Return the (X, Y) coordinate for the center point of the cell that contains the specified text.  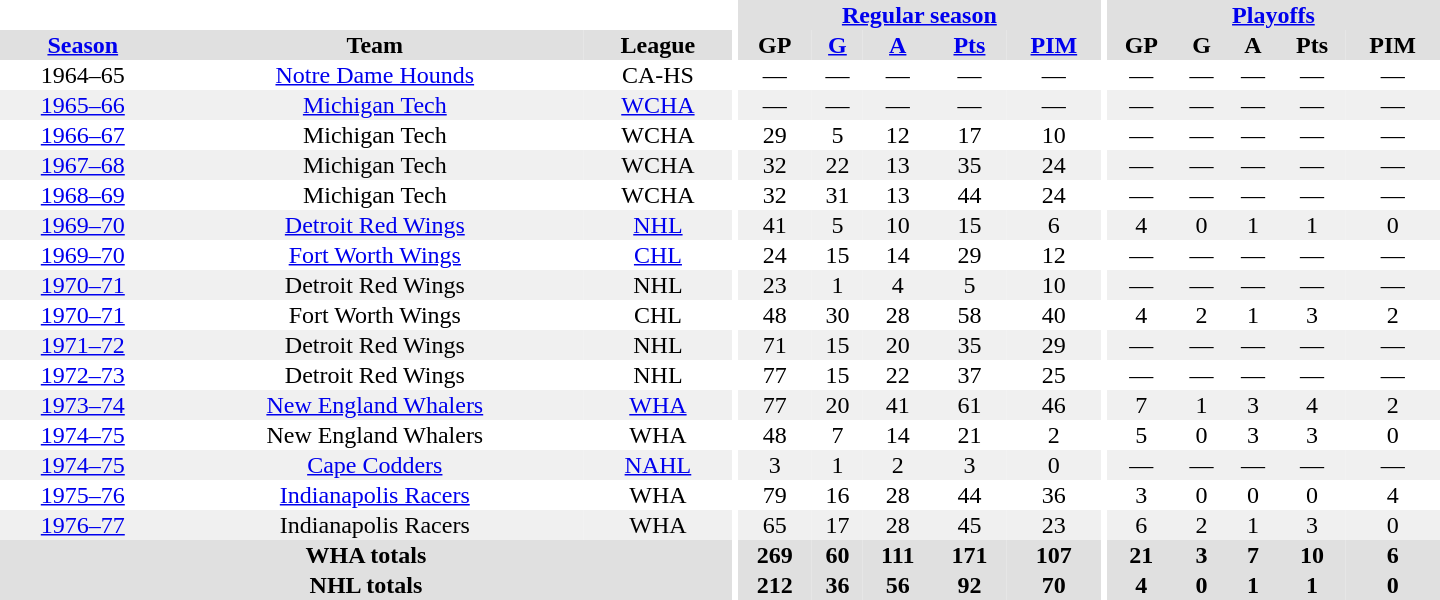
Playoffs (1274, 15)
65 (775, 525)
1971–72 (83, 345)
NAHL (658, 465)
45 (969, 525)
111 (898, 555)
1968–69 (83, 195)
60 (838, 555)
61 (969, 405)
1966–67 (83, 135)
Regular season (920, 15)
92 (969, 585)
1976–77 (83, 525)
1973–74 (83, 405)
1965–66 (83, 105)
212 (775, 585)
71 (775, 345)
171 (969, 555)
58 (969, 315)
Season (83, 45)
Team (375, 45)
25 (1054, 375)
16 (838, 495)
1972–73 (83, 375)
CA-HS (658, 75)
1964–65 (83, 75)
31 (838, 195)
70 (1054, 585)
107 (1054, 555)
37 (969, 375)
WHA totals (366, 555)
NHL totals (366, 585)
269 (775, 555)
1967–68 (83, 165)
79 (775, 495)
Cape Codders (375, 465)
40 (1054, 315)
30 (838, 315)
56 (898, 585)
1975–76 (83, 495)
League (658, 45)
46 (1054, 405)
Notre Dame Hounds (375, 75)
